Return the (x, y) coordinate for the center point of the cell that contains the specified text.  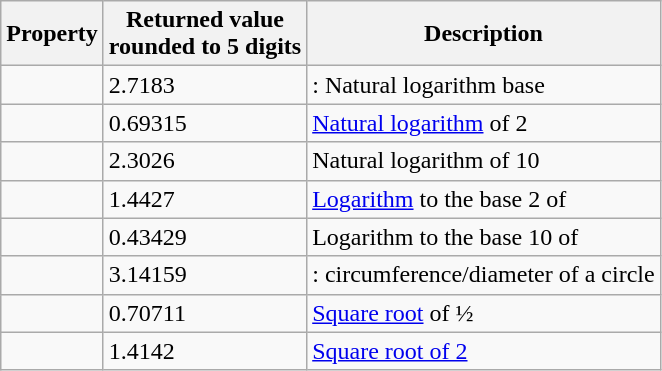
Natural logarithm of 10 (484, 161)
Logarithm to the base 10 of (484, 237)
Natural logarithm of 2 (484, 123)
Property (52, 34)
: Natural logarithm base (484, 85)
Returned valuerounded to 5 digits (204, 34)
0.43429 (204, 237)
0.69315 (204, 123)
0.70711 (204, 313)
3.14159 (204, 275)
1.4142 (204, 351)
Logarithm to the base 2 of (484, 199)
2.7183 (204, 85)
1.4427 (204, 199)
: circumference/diameter of a circle (484, 275)
2.3026 (204, 161)
Square root of 2 (484, 351)
Description (484, 34)
Square root of ½ (484, 313)
